Extract the [x, y] coordinate from the center of the cell holding the provided text.  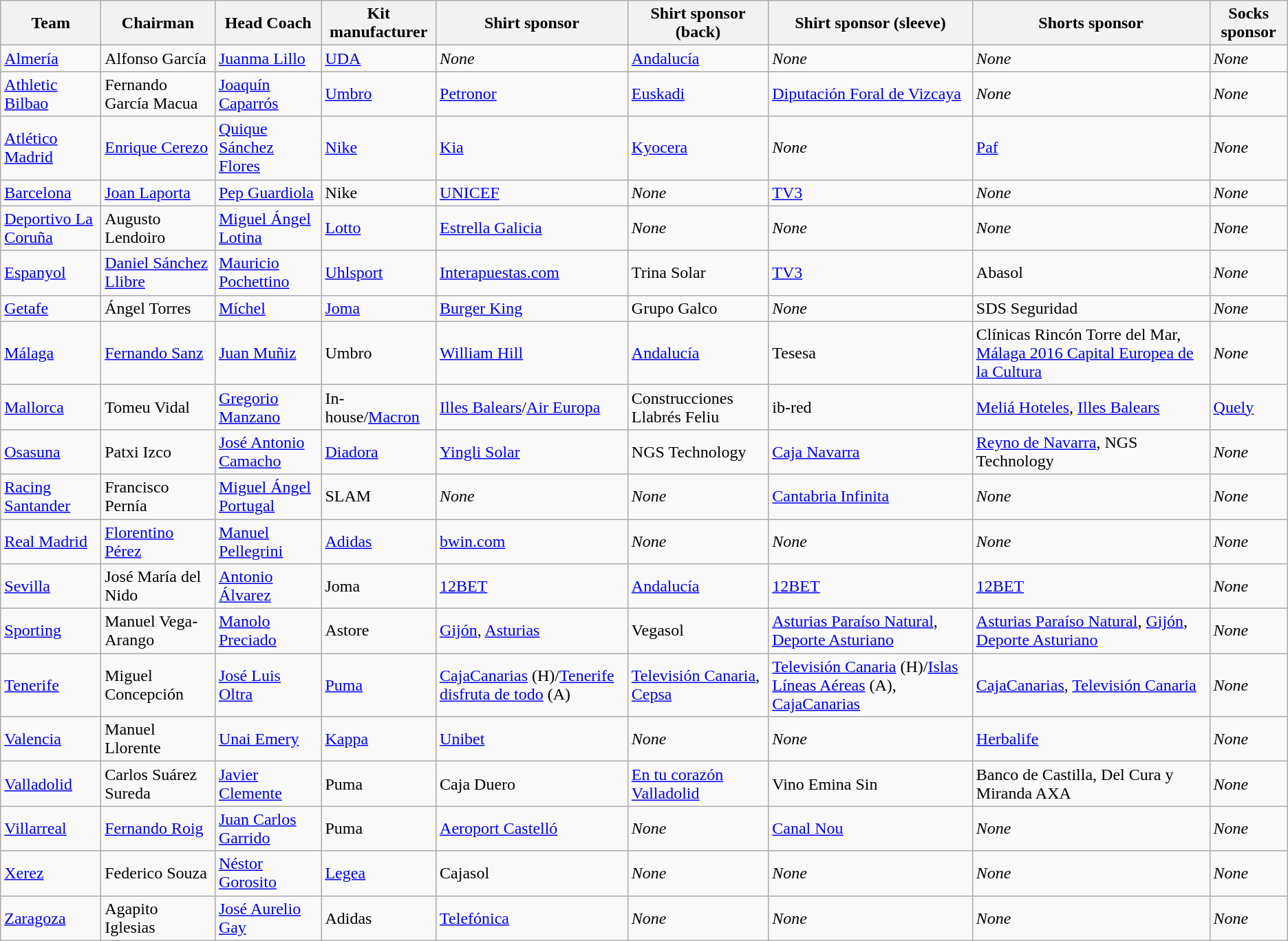
CajaCanarias (H)/Tenerife disfruta de todo (A) [533, 685]
Barcelona [51, 193]
Kit manufacturer [378, 23]
Manolo Preciado [268, 631]
Real Madrid [51, 541]
Mallorca [51, 407]
Yingli Solar [533, 451]
Manuel Pellegrini [268, 541]
Juanma Lillo [268, 58]
José Antonio Camacho [268, 451]
Juan Muñiz [268, 353]
Caja Duero [533, 784]
Asturias Paraíso Natural, Gijón, Deporte Asturiano [1091, 631]
Mauricio Pochettino [268, 272]
Aeroport Castelló [533, 828]
Kappa [378, 739]
Tesesa [871, 353]
Fernando Sanz [158, 353]
Quique Sánchez Flores [268, 148]
Fernando Roig [158, 828]
Clínicas Rincón Torre del Mar, Málaga 2016 Capital Europea de la Cultura [1091, 353]
Uhlsport [378, 272]
Miguel Ángel Portugal [268, 497]
Joaquín Caparrós [268, 94]
Málaga [51, 353]
Gregorio Manzano [268, 407]
Manuel Llorente [158, 739]
bwin.com [533, 541]
Legea [378, 874]
Team [51, 23]
SDS Seguridad [1091, 308]
Unibet [533, 739]
Astore [378, 631]
Trina Solar [698, 272]
Federico Souza [158, 874]
Fernando García Macua [158, 94]
Petronor [533, 94]
Néstor Gorosito [268, 874]
Getafe [51, 308]
Vegasol [698, 631]
Kia [533, 148]
José María del Nido [158, 586]
Athletic Bilbao [51, 94]
Agapito Iglesias [158, 918]
Diputación Foral de Vizcaya [871, 94]
Shirt sponsor [533, 23]
Kyocera [698, 148]
Espanyol [51, 272]
Racing Santander [51, 497]
Head Coach [268, 23]
Valencia [51, 739]
Valladolid [51, 784]
Joan Laporta [158, 193]
Antonio Álvarez [268, 586]
NGS Technology [698, 451]
Javier Clemente [268, 784]
Xerez [51, 874]
Illes Balears/Air Europa [533, 407]
Patxi Izco [158, 451]
Atlético Madrid [51, 148]
Unai Emery [268, 739]
SLAM [378, 497]
Meliá Hoteles, Illes Balears [1091, 407]
Zaragoza [51, 918]
Florentino Pérez [158, 541]
Reyno de Navarra, NGS Technology [1091, 451]
Tomeu Vidal [158, 407]
Abasol [1091, 272]
Televisión Canaria (H)/Islas Líneas Aéreas (A), CajaCanarias [871, 685]
Telefónica [533, 918]
Diadora [378, 451]
Sevilla [51, 586]
CajaCanarias, Televisión Canaria [1091, 685]
In-house/Macron [378, 407]
Deportivo La Coruña [51, 228]
José Luis Oltra [268, 685]
Tenerife [51, 685]
Televisión Canaria, Cepsa [698, 685]
Osasuna [51, 451]
Miguel Concepción [158, 685]
Shirt sponsor (back) [698, 23]
Euskadi [698, 94]
Pep Guardiola [268, 193]
Juan Carlos Garrido [268, 828]
Gijón, Asturias [533, 631]
José Aurelio Gay [268, 918]
Vino Emina Sin [871, 784]
Míchel [268, 308]
UNICEF [533, 193]
Daniel Sánchez Llibre [158, 272]
Villarreal [51, 828]
Ángel Torres [158, 308]
Construcciones Llabrés Feliu [698, 407]
Chairman [158, 23]
Burger King [533, 308]
Interapuestas.com [533, 272]
Caja Navarra [871, 451]
Shorts sponsor [1091, 23]
Shirt sponsor (sleeve) [871, 23]
Grupo Galco [698, 308]
Cantabria Infinita [871, 497]
Augusto Lendoiro [158, 228]
En tu corazón Valladolid [698, 784]
Banco de Castilla, Del Cura y Miranda AXA [1091, 784]
Miguel Ángel Lotina [268, 228]
Cajasol [533, 874]
Almería [51, 58]
Manuel Vega-Arango [158, 631]
Canal Nou [871, 828]
William Hill [533, 353]
Enrique Cerezo [158, 148]
Herbalife [1091, 739]
Asturias Paraíso Natural, Deporte Asturiano [871, 631]
Paf [1091, 148]
Socks sponsor [1248, 23]
UDA [378, 58]
Carlos Suárez Sureda [158, 784]
Alfonso García [158, 58]
Sporting [51, 631]
Quely [1248, 407]
Francisco Pernía [158, 497]
ib-red [871, 407]
Lotto [378, 228]
Estrella Galicia [533, 228]
